Determine the (x, y) coordinate at the center of the cell enclosing the given text.  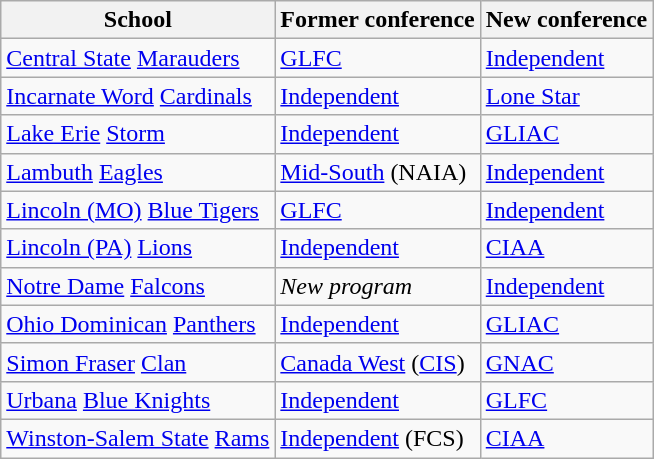
Lone Star (566, 96)
Lake Erie Storm (138, 134)
Lincoln (PA) Lions (138, 248)
Ohio Dominican Panthers (138, 324)
New conference (566, 20)
Independent (FCS) (378, 438)
GNAC (566, 362)
Former conference (378, 20)
Central State Marauders (138, 58)
New program (378, 286)
Winston-Salem State Rams (138, 438)
Canada West (CIS) (378, 362)
Incarnate Word Cardinals (138, 96)
Mid-South (NAIA) (378, 172)
Simon Fraser Clan (138, 362)
Notre Dame Falcons (138, 286)
Lambuth Eagles (138, 172)
School (138, 20)
Urbana Blue Knights (138, 400)
Lincoln (MO) Blue Tigers (138, 210)
